For the text-containing cell, return its midpoint in [x, y] coordinate format. 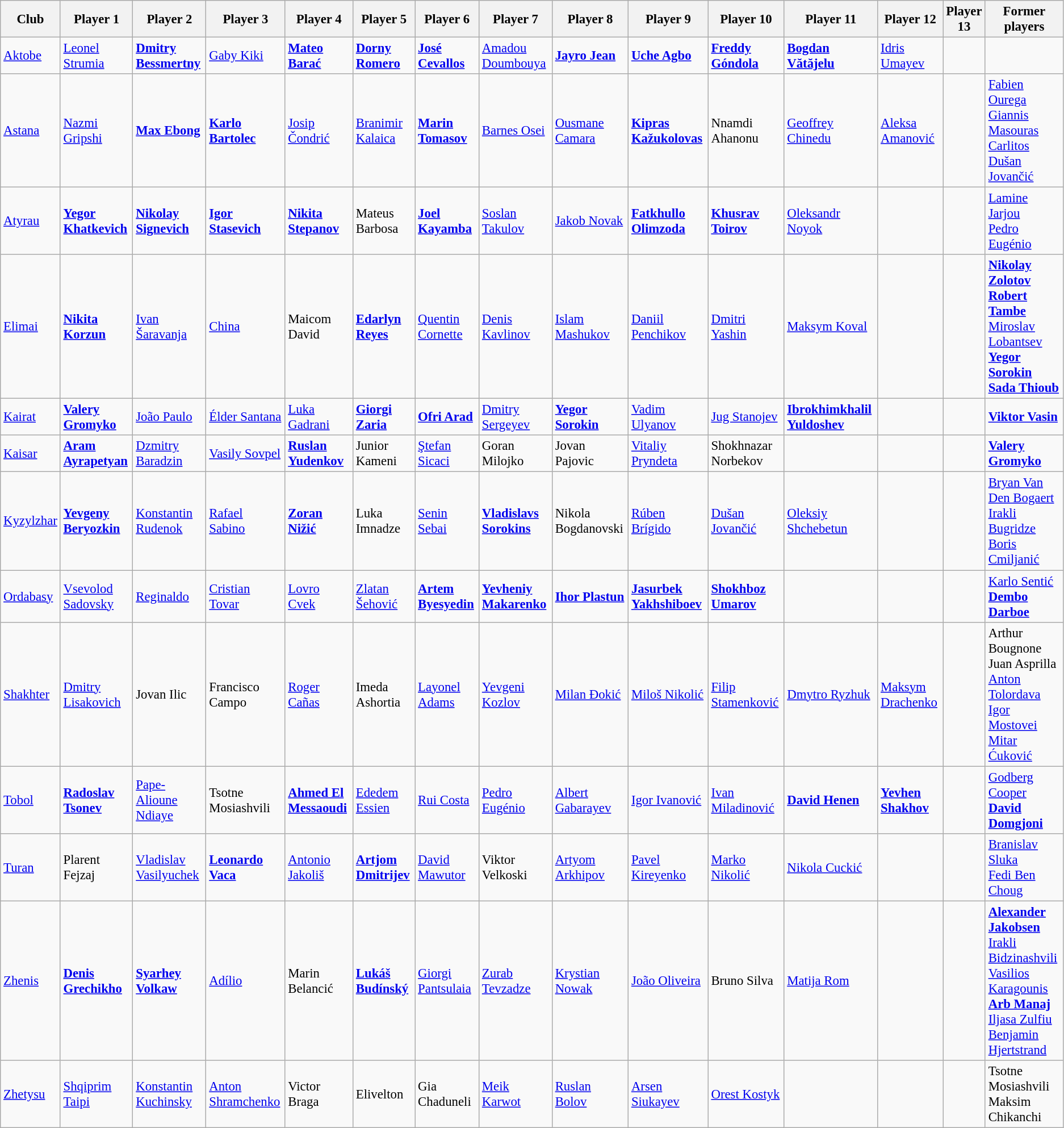
Pedro Eugénio [516, 800]
Ivan Miladinović [746, 800]
Zhetysu [31, 1094]
Gaby Kiki [245, 56]
Zoran Nižić [319, 521]
Elimai [31, 327]
Bryan Van Den Bogaert Irakli Bugridze Boris Cmiljanić [1024, 521]
Zurab Tevzadze [516, 980]
Artem Byesyedin [447, 596]
Layonel Adams [447, 694]
Pavel Kireyenko [669, 867]
Kyzylzhar [31, 521]
Nikita Korzun [97, 327]
Ahmed El Messaoudi [319, 800]
Lamine Jarjou Pedro Eugénio [1024, 222]
Giorgi Pantsulaia [447, 980]
Player 13 [964, 19]
Tsotne Mosiashvili Maksim Chikanchi [1024, 1094]
Plarent Fejzaj [97, 867]
Tobol [31, 800]
Ordabasy [31, 596]
Nikola Bogdanovski [590, 521]
Vladislavs Sorokins [516, 521]
Nikolay Signevich [169, 222]
Nazmi Gripshi [97, 131]
Aram Ayrapetyan [97, 453]
Ihor Plastun [590, 596]
Jovan Pajovic [590, 453]
Marin Belancić [319, 980]
Antonio Jakoliš [319, 867]
Khusrav Toirov [746, 222]
Club [31, 19]
Syarhey Volkaw [169, 980]
Arthur Bougnone Juan Asprilla Anton Tolordava Igor Mostovei Mitar Ćuković [1024, 694]
Bruno Silva [746, 980]
Oleksiy Shchebetun [831, 521]
Joel Kayamba [447, 222]
Lovro Cvek [319, 596]
Goran Milojko [516, 453]
Yegor Sorokin [590, 417]
Ofri Arad [447, 417]
José Cevallos [447, 56]
Albert Gabarayev [590, 800]
Amadou Doumbouya [516, 56]
Freddy Góndola [746, 56]
Viktor Velkoski [516, 867]
Rafael Sabino [245, 521]
Denis Grechikho [97, 980]
Aleksa Amanović [911, 131]
Maksym Drachenko [911, 694]
Turan [31, 867]
Elivelton [384, 1094]
Player 3 [245, 19]
Player 5 [384, 19]
Artyom Arkhipov [590, 867]
Krystian Nowak [590, 980]
Dmitry Sergeyev [516, 417]
Soslan Takulov [516, 222]
Luka Imnadze [384, 521]
Player 9 [669, 19]
Ivan Šaravanja [169, 327]
Kairat [31, 417]
Quentin Cornette [447, 327]
Shokhboz Umarov [746, 596]
Luka Gadrani [319, 417]
Max Ebong [169, 131]
Élder Santana [245, 417]
Dmitri Yashin [746, 327]
Player 12 [911, 19]
Leonel Strumia [97, 56]
Player 4 [319, 19]
Fabien Ourega Giannis Masouras Carlitos Dušan Jovančić [1024, 131]
Bogdan Vătăjelu [831, 56]
Nikola Cuckić [831, 867]
Player 6 [447, 19]
Dzmitry Baradzin [169, 453]
Shakhter [31, 694]
João Paulo [169, 417]
Dušan Jovančić [746, 521]
Yevhen Shakhov [911, 800]
Yevgeny Beryozkin [97, 521]
Maksym Koval [831, 327]
Ousmane Camara [590, 131]
Geoffrey Chinedu [831, 131]
Karlo Sentić Dembo Darboe [1024, 596]
Aktobe [31, 56]
Zlatan Šehović [384, 596]
Jug Stanojev [746, 417]
Nikita Stepanov [319, 222]
Jasurbek Yakhshiboev [669, 596]
Atyrau [31, 222]
Imeda Ashortia [384, 694]
João Oliveira [669, 980]
Player 8 [590, 19]
Gia Chaduneli [447, 1094]
Arsen Siukayev [669, 1094]
Maicom David [319, 327]
Jovan Ilic [169, 694]
Player 7 [516, 19]
Josip Čondrić [319, 131]
Igor Stasevich [245, 222]
Kipras Kažukolovas [669, 131]
Branislav Sluka Fedi Ben Choug [1024, 867]
Branimir Kalaica [384, 131]
Anton Shramchenko [245, 1094]
Vasily Sovpel [245, 453]
Former players [1024, 19]
Dmitry Bessmertny [169, 56]
Edarlyn Reyes [384, 327]
Mateus Barbosa [384, 222]
Astana [31, 131]
Cristian Tovar [245, 596]
Marin Tomasov [447, 131]
Dmytro Ryzhuk [831, 694]
Shqiprim Taipi [97, 1094]
Denis Kavlinov [516, 327]
Vitaliy Pryndeta [669, 453]
Giorgi Zaria [384, 417]
Yegor Khatkevich [97, 222]
Barnes Osei [516, 131]
David Mawutor [447, 867]
Karlo Bartolec [245, 131]
Ibrokhimkhalil Yuldoshev [831, 417]
Yevheniy Makarenko [516, 596]
Dmitry Lisakovich [97, 694]
Ruslan Yudenkov [319, 453]
Kaisar [31, 453]
Vadim Ulyanov [669, 417]
Yevgeni Kozlov [516, 694]
Shokhnazar Norbekov [746, 453]
Tsotne Mosiashvili [245, 800]
Player 11 [831, 19]
Konstantin Rudenok [169, 521]
Player 10 [746, 19]
Reginaldo [169, 596]
Nikolay Zolotov Robert Tambe Miroslav Lobantsev Yegor Sorokin Sada Thioub [1024, 327]
Rúben Brígido [669, 521]
Pape-Alioune Ndiaye [169, 800]
Mateo Barać [319, 56]
Radoslav Tsonev [97, 800]
Godberg Cooper David Domgjoni [1024, 800]
Igor Ivanović [669, 800]
Player 2 [169, 19]
Jayro Jean [590, 56]
Nnamdi Ahanonu [746, 131]
Konstantin Kuchinsky [169, 1094]
Leonardo Vaca [245, 867]
Ededem Essien [384, 800]
David Henen [831, 800]
Jakob Novak [590, 222]
Islam Mashukov [590, 327]
Francisco Campo [245, 694]
Milan Đokić [590, 694]
Vladislav Vasilyuchek [169, 867]
Ruslan Bolov [590, 1094]
Marko Nikolić [746, 867]
Matija Rom [831, 980]
Junior Kameni [384, 453]
Ştefan Sicaci [447, 453]
Vsevolod Sadovsky [97, 596]
Daniil Penchikov [669, 327]
Roger Cañas [319, 694]
Adílio [245, 980]
Dorny Romero [384, 56]
Filip Stamenković [746, 694]
China [245, 327]
Miloš Nikolić [669, 694]
Alexander Jakobsen Irakli Bidzinashvili Vasilios Karagounis Arb Manaj Iljasa Zulfiu Benjamin Hjertstrand [1024, 980]
Uche Agbo [669, 56]
Meik Karwot [516, 1094]
Orest Kostyk [746, 1094]
Senin Sebai [447, 521]
Lukáš Budínský [384, 980]
Fatkhullo Olimzoda [669, 222]
Oleksandr Noyok [831, 222]
Rui Costa [447, 800]
Idris Umayev [911, 56]
Zhenis [31, 980]
Victor Braga [319, 1094]
Viktor Vasin [1024, 417]
Player 1 [97, 19]
Artjom Dmitrijev [384, 867]
